Return the [x, y] coordinate for the center point of the cell that contains the specified text.  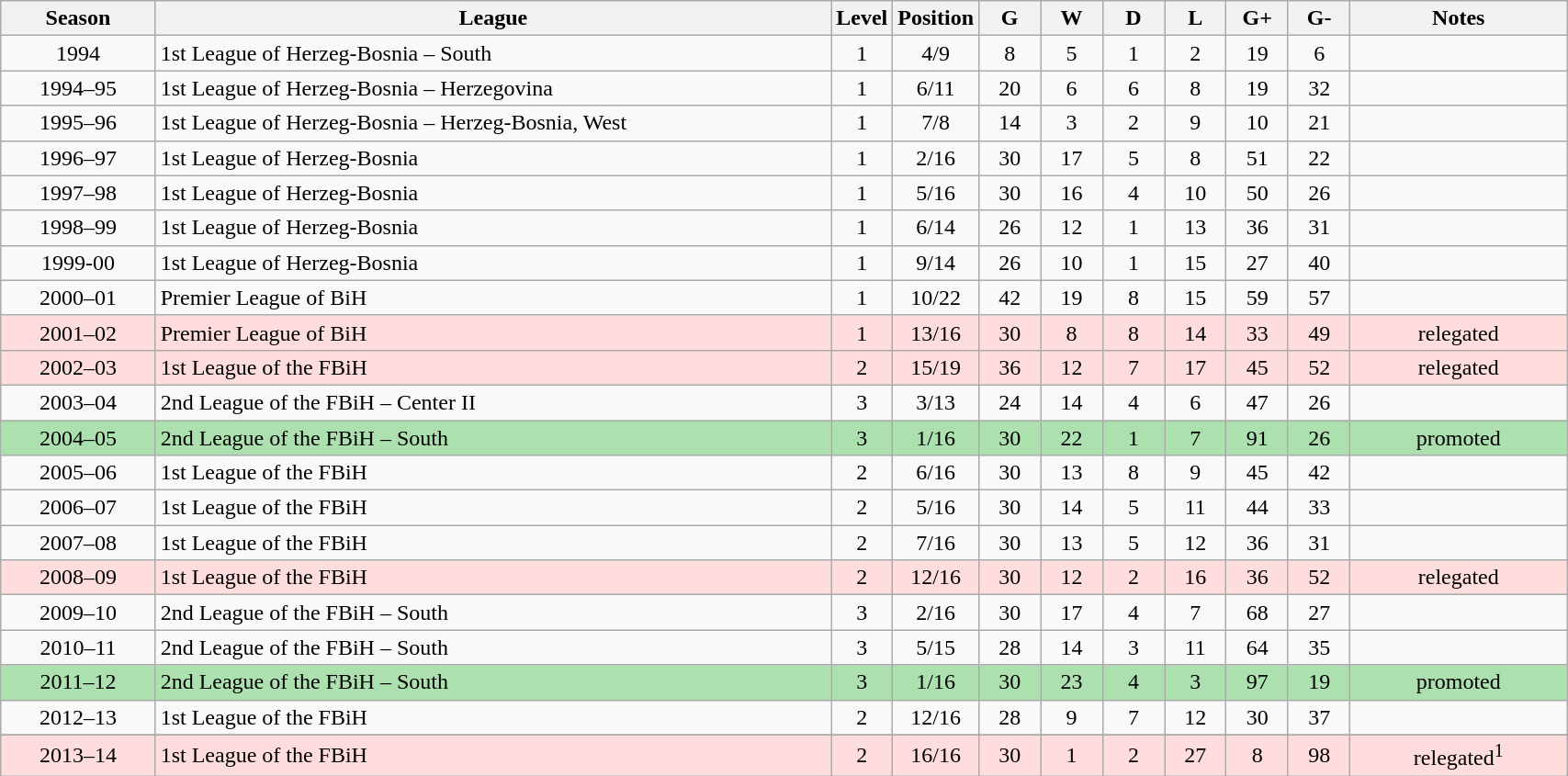
91 [1258, 438]
9/14 [936, 263]
2001–02 [78, 332]
G [1010, 18]
2013–14 [78, 755]
6/16 [936, 473]
21 [1319, 123]
Level [862, 18]
4/9 [936, 53]
49 [1319, 332]
98 [1319, 755]
1994 [78, 53]
relegated1 [1459, 755]
2003–04 [78, 402]
16/16 [936, 755]
50 [1258, 193]
47 [1258, 402]
2005–06 [78, 473]
1996–97 [78, 158]
97 [1258, 682]
5/15 [936, 647]
G+ [1258, 18]
2010–11 [78, 647]
W [1071, 18]
13/16 [936, 332]
44 [1258, 508]
6/11 [936, 88]
2007–08 [78, 543]
1997–98 [78, 193]
2000–01 [78, 298]
2006–07 [78, 508]
23 [1071, 682]
1994–95 [78, 88]
24 [1010, 402]
68 [1258, 613]
Notes [1459, 18]
2012–13 [78, 717]
10/22 [936, 298]
1995–96 [78, 123]
2008–09 [78, 578]
1998–99 [78, 228]
G- [1319, 18]
Position [936, 18]
2004–05 [78, 438]
57 [1319, 298]
2009–10 [78, 613]
D [1134, 18]
35 [1319, 647]
7/16 [936, 543]
32 [1319, 88]
59 [1258, 298]
1st League of Herzeg-Bosnia – Herzeg-Bosnia, West [493, 123]
40 [1319, 263]
2002–03 [78, 367]
51 [1258, 158]
7/8 [936, 123]
3/13 [936, 402]
L [1196, 18]
2011–12 [78, 682]
1st League of Herzeg-Bosnia – Herzegovina [493, 88]
6/14 [936, 228]
1st League of Herzeg-Bosnia – South [493, 53]
1999-00 [78, 263]
37 [1319, 717]
Season [78, 18]
20 [1010, 88]
League [493, 18]
15/19 [936, 367]
2nd League of the FBiH – Center II [493, 402]
64 [1258, 647]
